Determine the [X, Y] coordinate at the center of the cell enclosing the given text.  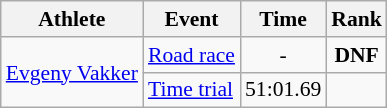
Event [192, 19]
Evgeny Vakker [72, 72]
51:01.69 [283, 90]
Road race [192, 55]
- [283, 55]
Athlete [72, 19]
DNF [356, 55]
Rank [356, 19]
Time [283, 19]
Time trial [192, 90]
